From the cell containing the given text, extract its center point as (x, y) coordinate. 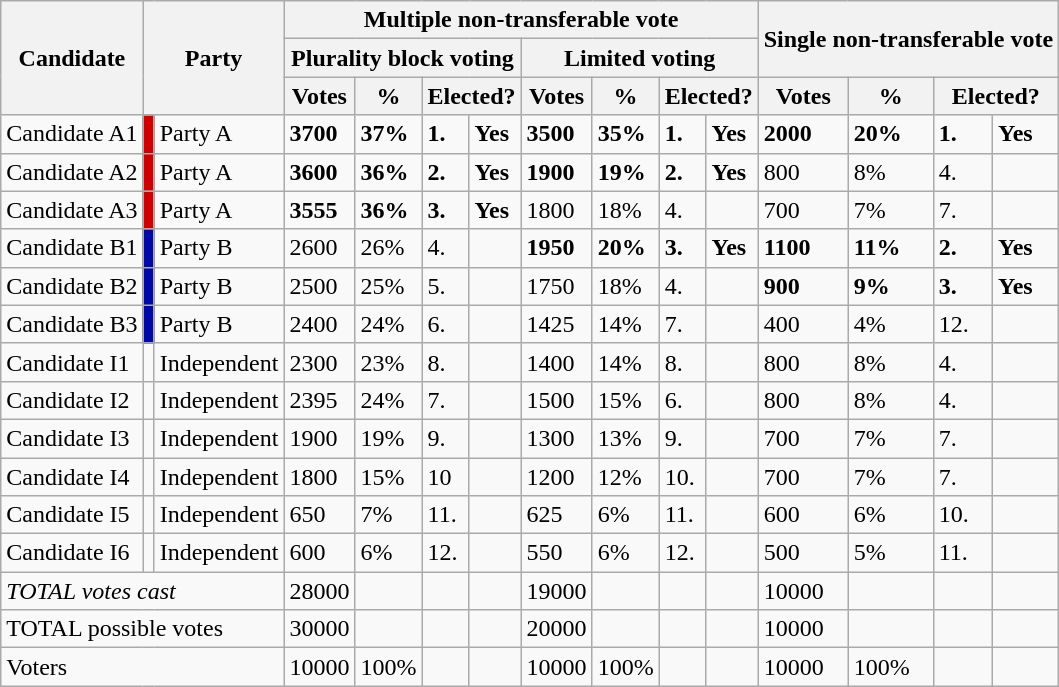
1300 (556, 438)
35% (626, 134)
Candidate B2 (72, 286)
1425 (556, 324)
5% (890, 553)
Limited voting (640, 58)
Candidate B1 (72, 248)
3500 (556, 134)
Candidate I4 (72, 477)
Candidate B3 (72, 324)
2300 (320, 362)
Plurality block voting (402, 58)
650 (320, 515)
Candidate I2 (72, 400)
Party (214, 58)
2600 (320, 248)
28000 (320, 591)
1200 (556, 477)
Candidate A3 (72, 210)
Candidate I6 (72, 553)
13% (626, 438)
625 (556, 515)
11% (890, 248)
Candidate I1 (72, 362)
4% (890, 324)
5. (446, 286)
37% (388, 134)
12% (626, 477)
25% (388, 286)
3600 (320, 172)
1950 (556, 248)
10 (446, 477)
2000 (803, 134)
26% (388, 248)
Candidate (72, 58)
500 (803, 553)
1100 (803, 248)
Candidate A2 (72, 172)
3555 (320, 210)
Candidate I3 (72, 438)
23% (388, 362)
2500 (320, 286)
Candidate A1 (72, 134)
Multiple non-transferable vote (521, 20)
30000 (320, 629)
400 (803, 324)
Voters (142, 667)
TOTAL votes cast (142, 591)
2395 (320, 400)
1500 (556, 400)
3700 (320, 134)
19000 (556, 591)
20000 (556, 629)
Candidate I5 (72, 515)
550 (556, 553)
1400 (556, 362)
9% (890, 286)
2400 (320, 324)
Single non-transferable vote (908, 39)
1750 (556, 286)
TOTAL possible votes (142, 629)
900 (803, 286)
